Return the [x, y] coordinate for the center point of the cell that contains the specified text.  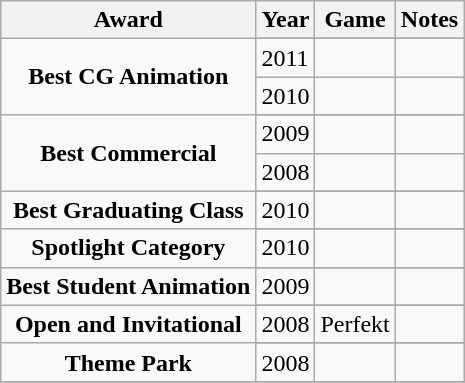
Open and Invitational [128, 324]
Perfekt [355, 324]
Notes [429, 20]
Best Graduating Class [128, 210]
Best CG Animation [128, 77]
Year [286, 20]
Spotlight Category [128, 248]
Best Commercial [128, 153]
2011 [286, 58]
Theme Park [128, 362]
Award [128, 20]
Best Student Animation [128, 286]
Game [355, 20]
